Output the [X, Y] coordinate of the center of the cell containing the given text.  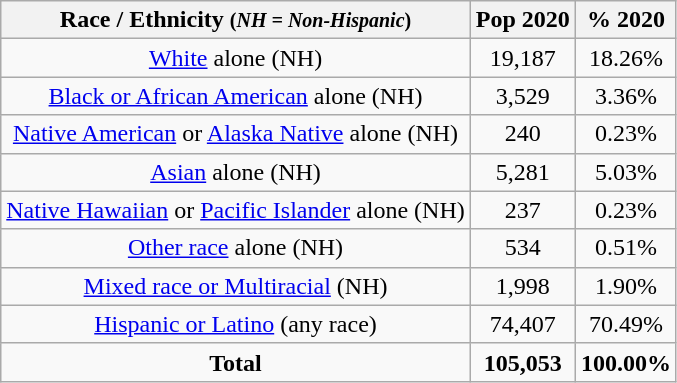
Hispanic or Latino (any race) [236, 324]
Black or African American alone (NH) [236, 96]
74,407 [522, 324]
1.90% [626, 286]
Native American or Alaska Native alone (NH) [236, 134]
105,053 [522, 362]
Other race alone (NH) [236, 248]
3.36% [626, 96]
5.03% [626, 172]
70.49% [626, 324]
0.51% [626, 248]
19,187 [522, 58]
Native Hawaiian or Pacific Islander alone (NH) [236, 210]
Mixed race or Multiracial (NH) [236, 286]
240 [522, 134]
Race / Ethnicity (NH = Non-Hispanic) [236, 20]
Asian alone (NH) [236, 172]
% 2020 [626, 20]
534 [522, 248]
18.26% [626, 58]
5,281 [522, 172]
Pop 2020 [522, 20]
3,529 [522, 96]
White alone (NH) [236, 58]
Total [236, 362]
237 [522, 210]
100.00% [626, 362]
1,998 [522, 286]
